Locate the cell with the specified text and output its (X, Y) center coordinate. 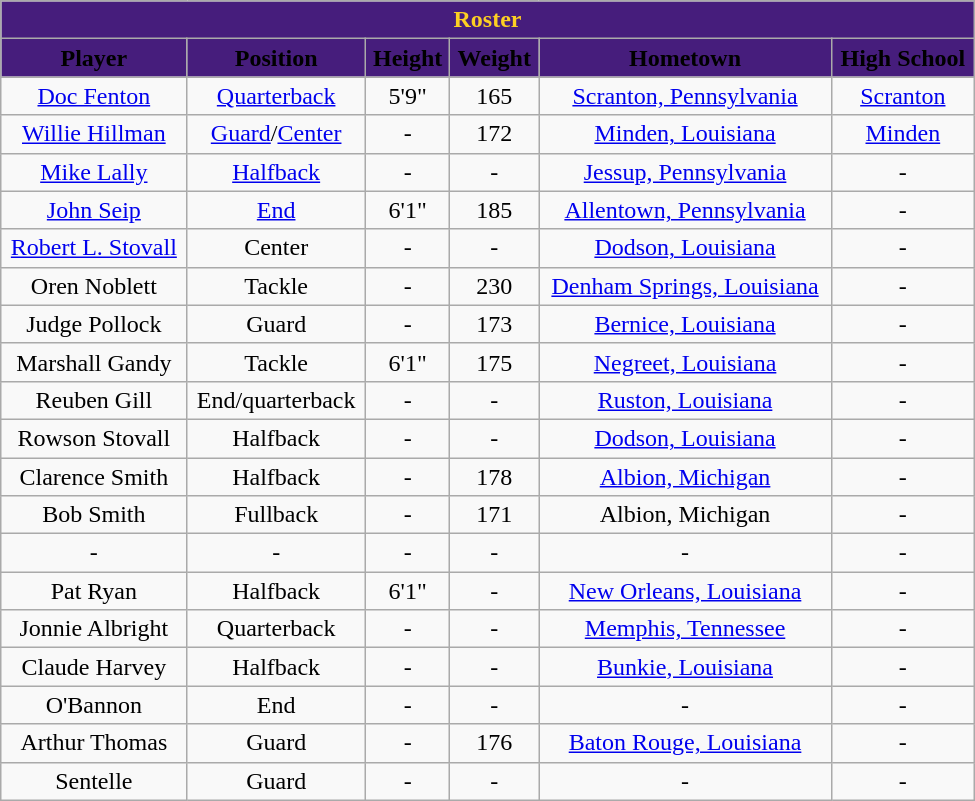
Rowson Stovall (94, 438)
Doc Fenton (94, 96)
Player (94, 58)
Judge Pollock (94, 324)
Scranton (902, 96)
175 (494, 362)
Bob Smith (94, 515)
Memphis, Tennessee (686, 629)
O'Bannon (94, 705)
Allentown, Pennsylvania (686, 210)
Minden, Louisiana (686, 134)
Arthur Thomas (94, 743)
New Orleans, Louisiana (686, 591)
Scranton, Pennsylvania (686, 96)
Roster (488, 20)
Baton Rouge, Louisiana (686, 743)
Jonnie Albright (94, 629)
Robert L. Stovall (94, 248)
171 (494, 515)
Guard/Center (276, 134)
Marshall Gandy (94, 362)
Bernice, Louisiana (686, 324)
Center (276, 248)
165 (494, 96)
Mike Lally (94, 172)
185 (494, 210)
Hometown (686, 58)
5'9" (408, 96)
172 (494, 134)
Denham Springs, Louisiana (686, 286)
Fullback (276, 515)
Ruston, Louisiana (686, 400)
Claude Harvey (94, 667)
End/quarterback (276, 400)
Oren Noblett (94, 286)
Position (276, 58)
Reuben Gill (94, 400)
178 (494, 477)
Sentelle (94, 781)
Height (408, 58)
Clarence Smith (94, 477)
173 (494, 324)
Pat Ryan (94, 591)
230 (494, 286)
Negreet, Louisiana (686, 362)
High School (902, 58)
176 (494, 743)
Bunkie, Louisiana (686, 667)
Willie Hillman (94, 134)
Jessup, Pennsylvania (686, 172)
John Seip (94, 210)
Weight (494, 58)
Minden (902, 134)
